Identify which cell holds the provided text, then report its (X, Y) central coordinate. 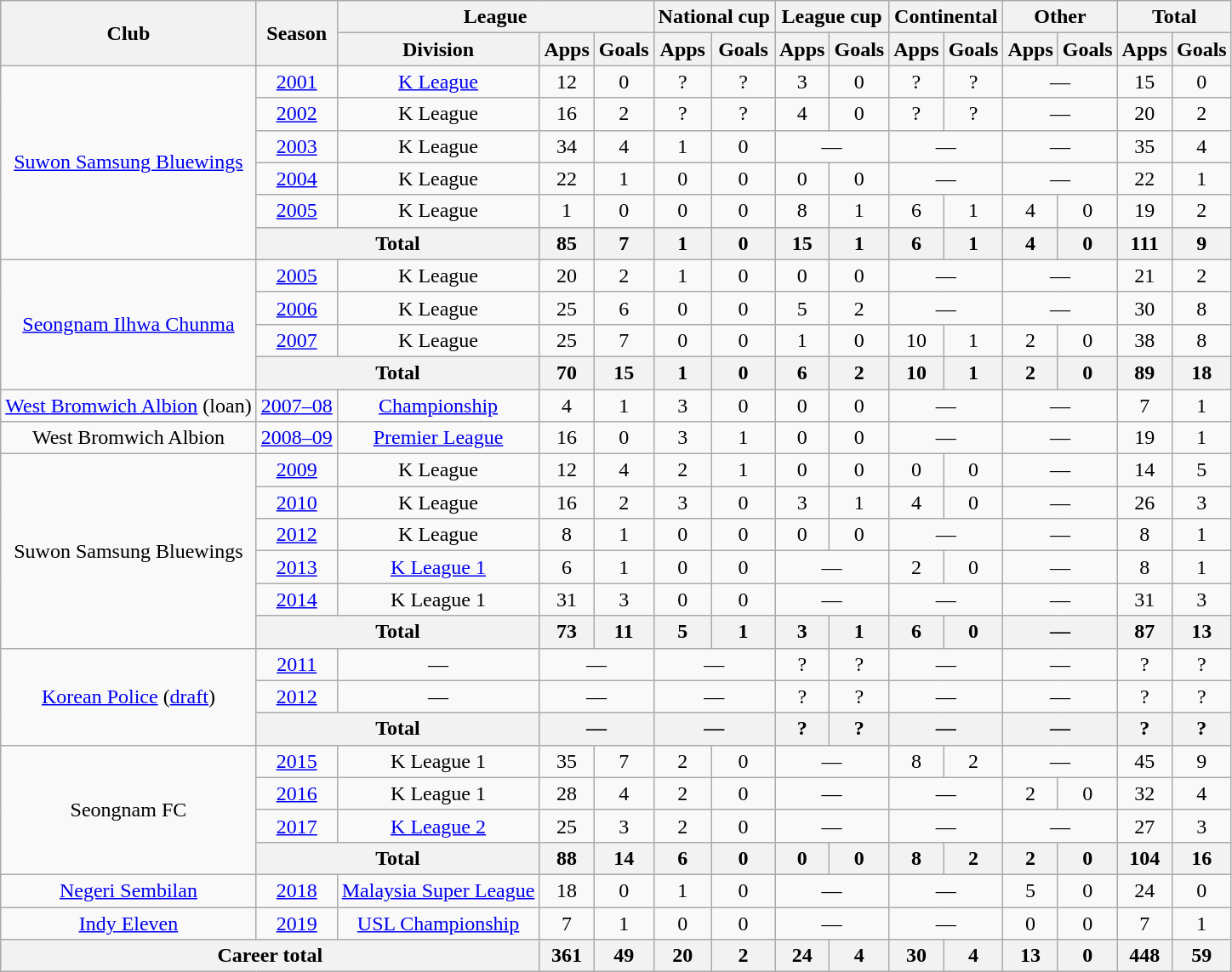
45 (1144, 761)
73 (567, 632)
Season (296, 33)
2017 (296, 826)
Indy Eleven (128, 923)
Career total (271, 956)
88 (567, 858)
104 (1144, 858)
87 (1144, 632)
League cup (831, 17)
2007 (296, 340)
Division (438, 49)
70 (567, 372)
Other (1060, 17)
27 (1144, 826)
Championship (438, 406)
361 (567, 956)
Continental (946, 17)
28 (567, 793)
111 (1144, 243)
2006 (296, 308)
Korean Police (draft) (128, 696)
38 (1144, 340)
West Bromwich Albion (loan) (128, 406)
USL Championship (438, 923)
2013 (296, 567)
2010 (296, 503)
49 (624, 956)
2008–09 (296, 438)
2019 (296, 923)
Seongnam FC (128, 810)
34 (567, 146)
26 (1144, 503)
2003 (296, 146)
2007–08 (296, 406)
2002 (296, 114)
Premier League (438, 438)
2004 (296, 179)
2018 (296, 890)
Negeri Sembilan (128, 890)
448 (1144, 956)
85 (567, 243)
89 (1144, 372)
League (495, 17)
Seongnam Ilhwa Chunma (128, 324)
59 (1201, 956)
32 (1144, 793)
Malaysia Super League (438, 890)
Club (128, 33)
2009 (296, 470)
2001 (296, 82)
2011 (296, 664)
21 (1144, 276)
2014 (296, 600)
K League 2 (438, 826)
National cup (714, 17)
West Bromwich Albion (128, 438)
2016 (296, 793)
11 (624, 632)
2015 (296, 761)
